Search for the cell housing the specified text and yield its (X, Y) center coordinate. 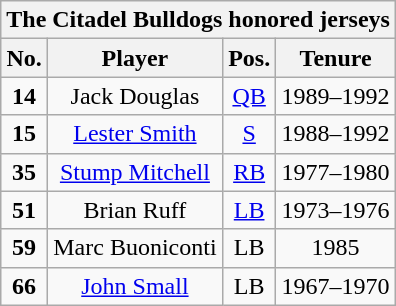
1988–1992 (336, 134)
Stump Mitchell (134, 172)
RB (248, 172)
1967–1970 (336, 286)
Marc Buoniconti (134, 248)
Pos. (248, 58)
QB (248, 96)
1989–1992 (336, 96)
14 (24, 96)
Lester Smith (134, 134)
Jack Douglas (134, 96)
Brian Ruff (134, 210)
15 (24, 134)
51 (24, 210)
John Small (134, 286)
The Citadel Bulldogs honored jerseys (198, 20)
66 (24, 286)
1985 (336, 248)
S (248, 134)
1973–1976 (336, 210)
59 (24, 248)
Tenure (336, 58)
Player (134, 58)
1977–1980 (336, 172)
No. (24, 58)
35 (24, 172)
